Locate the cell with the specified text and output its [x, y] center coordinate. 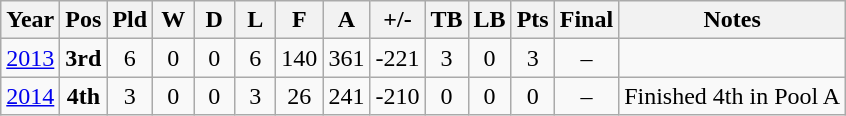
2014 [30, 96]
LB [490, 20]
-221 [398, 58]
-210 [398, 96]
Pld [130, 20]
D [214, 20]
Pts [532, 20]
Pos [84, 20]
L [256, 20]
TB [446, 20]
A [346, 20]
3rd [84, 58]
+/- [398, 20]
Year [30, 20]
W [174, 20]
361 [346, 58]
26 [300, 96]
Finished 4th in Pool A [732, 96]
140 [300, 58]
Notes [732, 20]
241 [346, 96]
2013 [30, 58]
Final [586, 20]
4th [84, 96]
F [300, 20]
